Scan for the cell matching the given text and deliver its (x, y) coordinate at center. 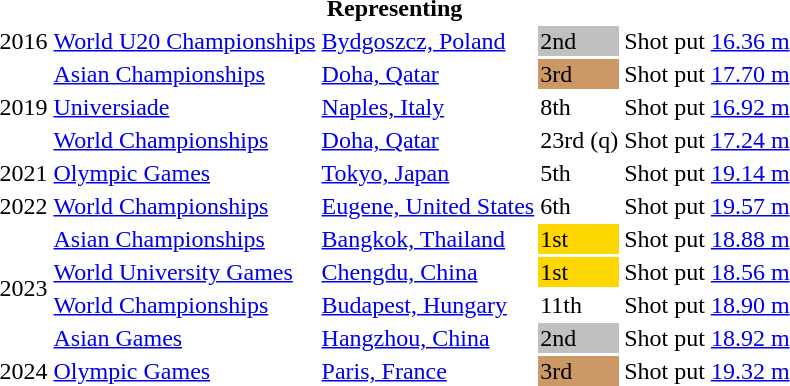
Hangzhou, China (428, 338)
Tokyo, Japan (428, 173)
Chengdu, China (428, 272)
8th (580, 107)
Asian Games (184, 338)
Paris, France (428, 371)
Eugene, United States (428, 206)
Budapest, Hungary (428, 305)
6th (580, 206)
5th (580, 173)
11th (580, 305)
World U20 Championships (184, 41)
Bydgoszcz, Poland (428, 41)
23rd (q) (580, 140)
World University Games (184, 272)
Bangkok, Thailand (428, 239)
Universiade (184, 107)
Naples, Italy (428, 107)
